From the cell containing the given text, extract its center point as [x, y] coordinate. 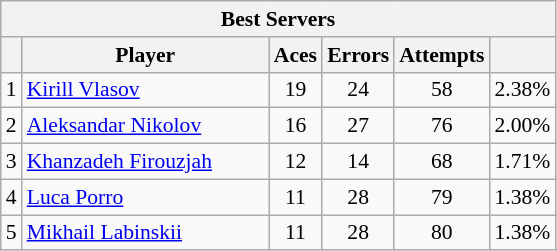
3 [12, 162]
2 [12, 126]
16 [296, 126]
1.71% [522, 162]
19 [296, 90]
Mikhail Labinskii [146, 233]
58 [442, 90]
4 [12, 197]
27 [358, 126]
5 [12, 233]
Khanzadeh Firouzjah [146, 162]
1 [12, 90]
Luca Porro [146, 197]
2.38% [522, 90]
Best Servers [278, 19]
24 [358, 90]
68 [442, 162]
76 [442, 126]
12 [296, 162]
2.00% [522, 126]
79 [442, 197]
Aleksandar Nikolov [146, 126]
Errors [358, 55]
Player [146, 55]
Kirill Vlasov [146, 90]
Attempts [442, 55]
Aces [296, 55]
80 [442, 233]
14 [358, 162]
